Provide the [X, Y] coordinate of the cell's center where the given text is located.  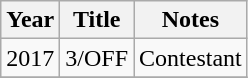
2017 [30, 58]
Notes [191, 20]
Contestant [191, 58]
3/OFF [97, 58]
Year [30, 20]
Title [97, 20]
